Capture the cell that displays the provided text and extract its (X, Y) central coordinate. 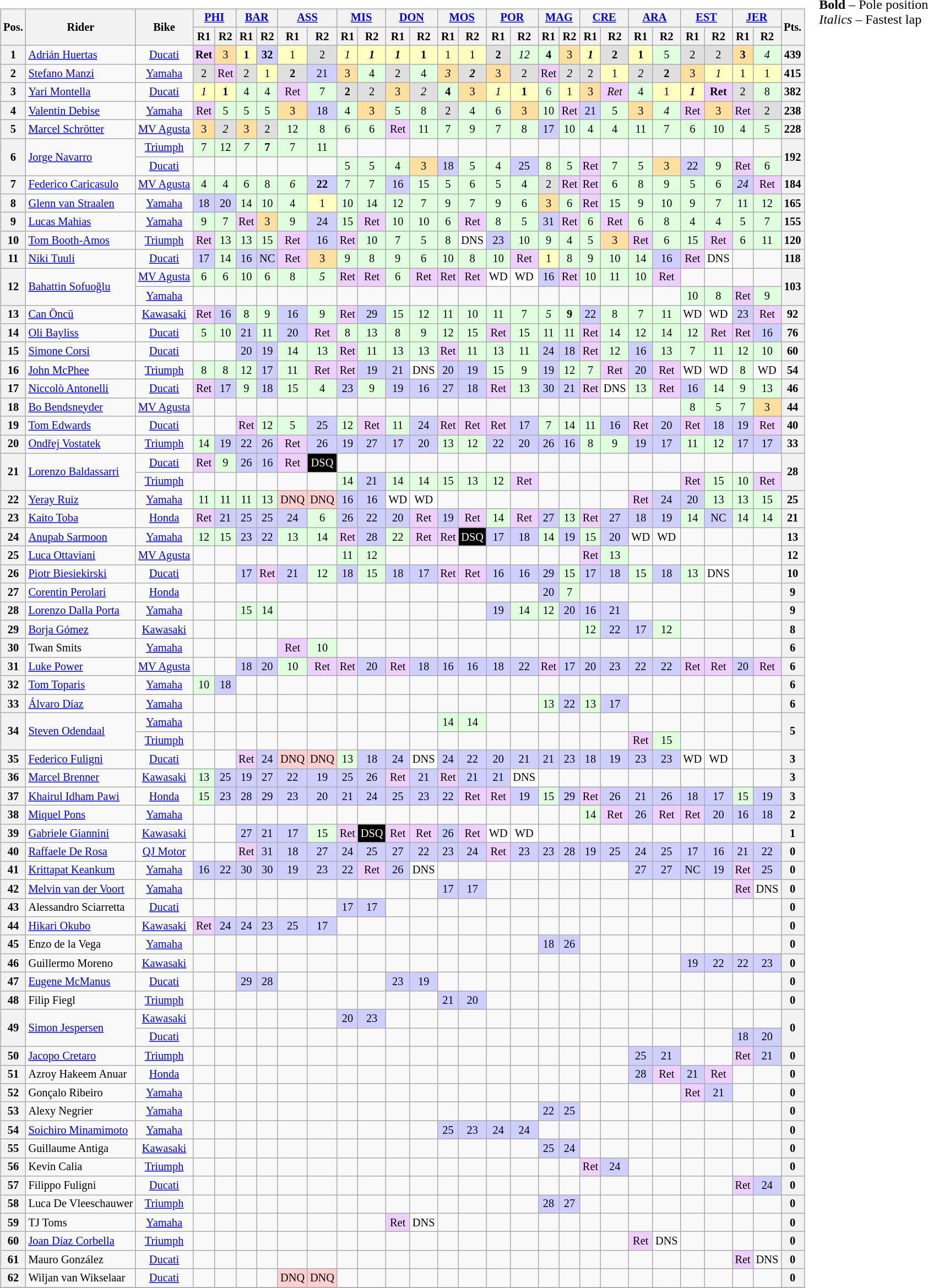
Hikari Okubo (81, 926)
42 (13, 889)
Marcel Brenner (81, 778)
53 (13, 1111)
38 (13, 815)
Yari Montella (81, 92)
MOS (462, 18)
Melvin van der Voort (81, 889)
120 (793, 241)
48 (13, 1000)
Miquel Pons (81, 815)
Pos. (13, 28)
Kaito Toba (81, 518)
Borja Gómez (81, 629)
Gabriele Giannini (81, 834)
35 (13, 759)
Soichiro Minamimoto (81, 1130)
Tom Booth-Amos (81, 241)
John McPhee (81, 370)
165 (793, 203)
Simone Corsi (81, 351)
184 (793, 185)
Niccolò Antonelli (81, 389)
Oli Bayliss (81, 333)
MAG (559, 18)
58 (13, 1204)
Gonçalo Ribeiro (81, 1093)
Bo Bendsneyder (81, 407)
MIS (361, 18)
56 (13, 1167)
Filippo Fuligni (81, 1186)
415 (793, 74)
59 (13, 1222)
Mauro González (81, 1260)
47 (13, 982)
Lucas Mahias (81, 222)
POR (512, 18)
39 (13, 834)
45 (13, 944)
Khairul Idham Pawi (81, 796)
Kevin Calia (81, 1167)
192 (793, 156)
Anupab Sarmoon (81, 537)
DON (411, 18)
51 (13, 1074)
61 (13, 1260)
Guillermo Moreno (81, 963)
Piotr Biesiekirski (81, 574)
Tom Edwards (81, 426)
TJ Toms (81, 1222)
EST (707, 18)
118 (793, 259)
Rider (81, 28)
Lorenzo Dalla Porta (81, 611)
Lorenzo Baldassarri (81, 471)
49 (13, 1028)
50 (13, 1056)
Stefano Manzi (81, 74)
Twan Smits (81, 648)
34 (13, 731)
Ondřej Vostatek (81, 444)
Álvaro Díaz (81, 704)
Bahattin Sofuoğlu (81, 286)
BAR (257, 18)
Marcel Schrötter (81, 129)
62 (13, 1278)
238 (793, 111)
Jorge Navarro (81, 156)
Can Öncü (81, 314)
Krittapat Keankum (81, 871)
37 (13, 796)
Corentin Perolari (81, 593)
55 (13, 1149)
Yeray Ruiz (81, 500)
Wiljan van Wikselaar (81, 1278)
Federico Fuligni (81, 759)
Adrián Huertas (81, 55)
Jacopo Cretaro (81, 1056)
Alessandro Sciarretta (81, 907)
76 (793, 333)
Guillaume Antiga (81, 1149)
92 (793, 314)
Luca Ottaviani (81, 556)
ASS (307, 18)
52 (13, 1093)
57 (13, 1186)
Luke Power (81, 667)
Luca De Vleeschauwer (81, 1204)
382 (793, 92)
PHI (214, 18)
Simon Jespersen (81, 1028)
Federico Caricasulo (81, 185)
Bike (164, 28)
103 (793, 286)
CRE (604, 18)
Enzo de la Vega (81, 944)
228 (793, 129)
Pts. (793, 28)
36 (13, 778)
JER (757, 18)
Eugene McManus (81, 982)
Valentin Debise (81, 111)
QJ Motor (164, 852)
Filip Fiegl (81, 1000)
Alexy Negrier (81, 1111)
43 (13, 907)
439 (793, 55)
Raffaele De Rosa (81, 852)
Steven Odendaal (81, 731)
Azroy Hakeem Anuar (81, 1074)
ARA (654, 18)
Joan Díaz Corbella (81, 1241)
Niki Tuuli (81, 259)
41 (13, 871)
Tom Toparis (81, 685)
Glenn van Straalen (81, 203)
155 (793, 222)
